Detect which cell encompasses the target text, then output its (x, y) center coordinate. 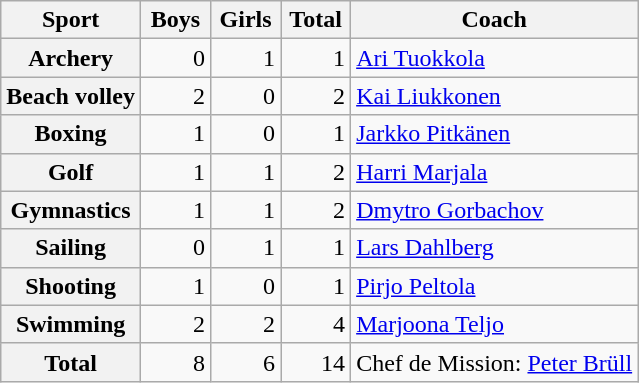
Lars Dahlberg (494, 248)
Boys (175, 20)
6 (246, 362)
14 (316, 362)
Sport (71, 20)
Chef de Mission: Peter Brüll (494, 362)
Sailing (71, 248)
Dmytro Gorbachov (494, 210)
Swimming (71, 324)
Gymnastics (71, 210)
Harri Marjala (494, 172)
Kai Liukkonen (494, 96)
Archery (71, 58)
Pirjo Peltola (494, 286)
Beach volley (71, 96)
4 (316, 324)
Marjoona Teljo (494, 324)
8 (175, 362)
Coach (494, 20)
Jarkko Pitkänen (494, 134)
Boxing (71, 134)
Girls (246, 20)
Golf (71, 172)
Ari Tuokkola (494, 58)
Shooting (71, 286)
